Search for the cell housing the specified text and yield its [x, y] center coordinate. 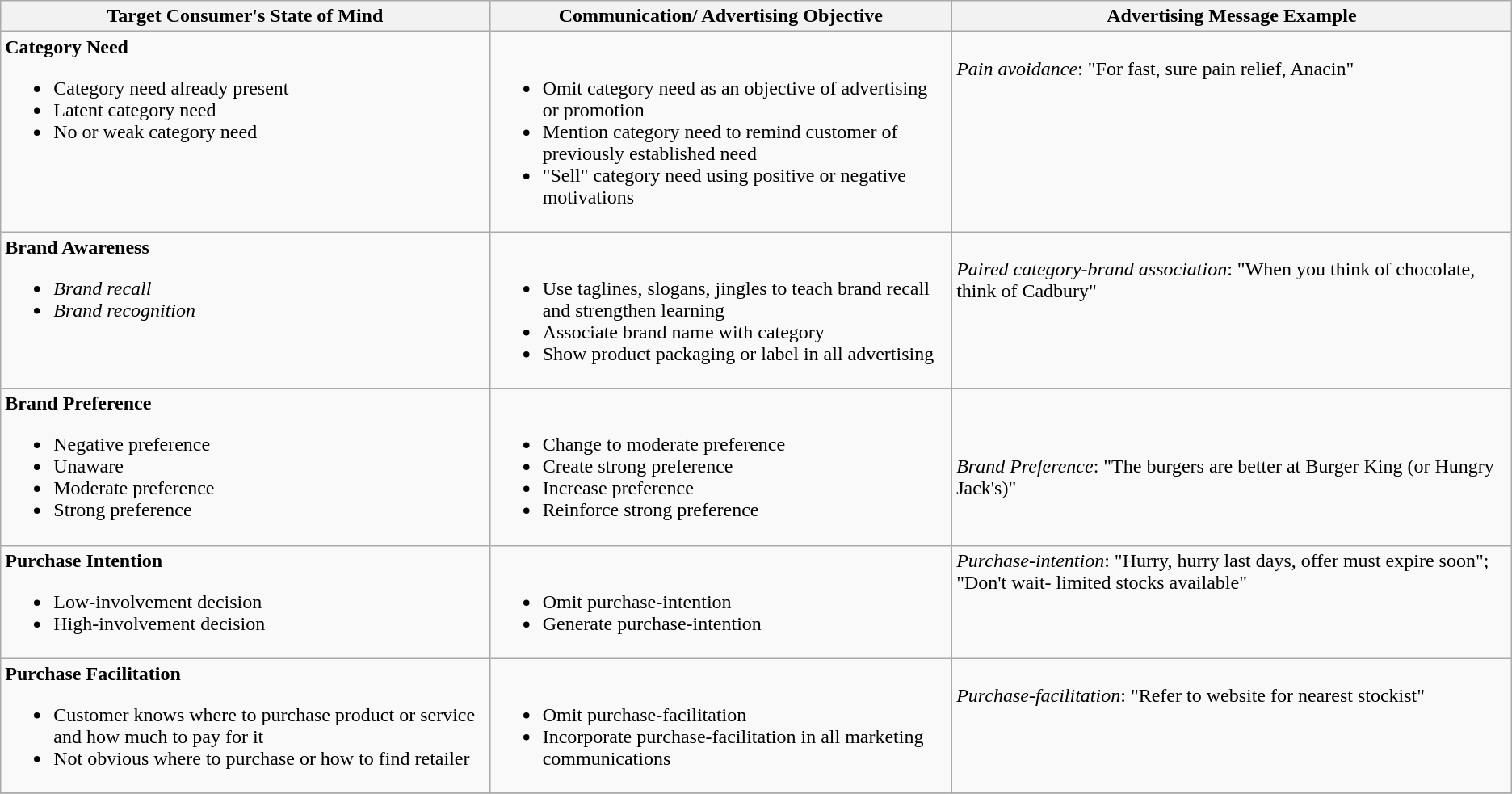
Omit purchase-intentionGenerate purchase-intention [720, 602]
Change to moderate preferenceCreate strong preferenceIncrease preferenceReinforce strong preference [720, 467]
Target Consumer's State of Mind [246, 16]
Purchase IntentionLow-involvement decisionHigh-involvement decision [246, 602]
Paired category-brand association: "When you think of chocolate, think of Cadbury" [1233, 310]
Brand AwarenessBrand recallBrand recognition [246, 310]
Purchase-facilitation: "Refer to website for nearest stockist" [1233, 725]
Purchase-intention: "Hurry, hurry last days, offer must expire soon"; "Don't wait- limited stocks available" [1233, 602]
Brand PreferenceNegative preferenceUnawareModerate preferenceStrong preference [246, 467]
Omit purchase-facilitationIncorporate purchase-facilitation in all marketing communications [720, 725]
Advertising Message Example [1233, 16]
Pain avoidance: "For fast, sure pain relief, Anacin" [1233, 132]
Brand Preference: "The burgers are better at Burger King (or Hungry Jack's)" [1233, 467]
Category NeedCategory need already presentLatent category needNo or weak category need [246, 132]
Communication/ Advertising Objective [720, 16]
